Detect which cell encompasses the target text, then output its (x, y) center coordinate. 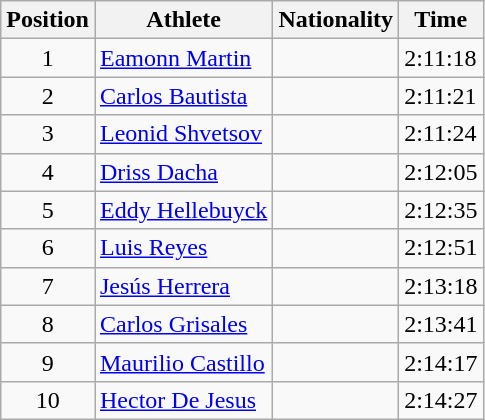
2:12:05 (441, 172)
Position (48, 20)
2:11:21 (441, 96)
2 (48, 96)
Nationality (336, 20)
Eddy Hellebuyck (183, 210)
6 (48, 248)
9 (48, 362)
Carlos Grisales (183, 324)
2:13:18 (441, 286)
7 (48, 286)
4 (48, 172)
Leonid Shvetsov (183, 134)
2:13:41 (441, 324)
Hector De Jesus (183, 400)
2:12:51 (441, 248)
Athlete (183, 20)
5 (48, 210)
10 (48, 400)
3 (48, 134)
Eamonn Martin (183, 58)
Carlos Bautista (183, 96)
Maurilio Castillo (183, 362)
Driss Dacha (183, 172)
Jesús Herrera (183, 286)
2:12:35 (441, 210)
1 (48, 58)
Luis Reyes (183, 248)
2:14:17 (441, 362)
2:11:24 (441, 134)
Time (441, 20)
2:14:27 (441, 400)
2:11:18 (441, 58)
8 (48, 324)
